Capture the cell that displays the provided text and extract its [x, y] central coordinate. 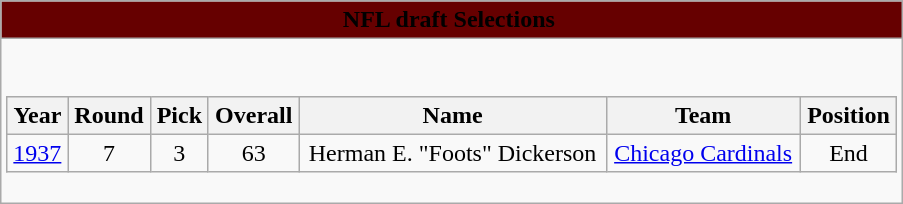
Position [848, 115]
63 [254, 153]
Herman E. "Foots" Dickerson [452, 153]
7 [110, 153]
Year Round Pick Overall Name Team Position 1937 7 3 63 Herman E. "Foots" Dickerson Chicago Cardinals End [452, 121]
Overall [254, 115]
Team [703, 115]
Name [452, 115]
Round [110, 115]
NFL draft Selections [452, 20]
1937 [38, 153]
Year [38, 115]
3 [179, 153]
Pick [179, 115]
Chicago Cardinals [703, 153]
End [848, 153]
